Search for the cell housing the specified text and yield its [X, Y] center coordinate. 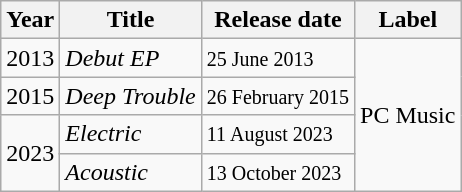
13 October 2023 [278, 172]
2013 [30, 58]
26 February 2015 [278, 96]
2023 [30, 153]
2015 [30, 96]
25 June 2013 [278, 58]
Debut EP [130, 58]
Label [408, 20]
Title [130, 20]
PC Music [408, 115]
Acoustic [130, 172]
Deep Trouble [130, 96]
Year [30, 20]
Release date [278, 20]
11 August 2023 [278, 134]
Electric [130, 134]
